Determine the (x, y) coordinate at the center of the cell enclosing the given text.  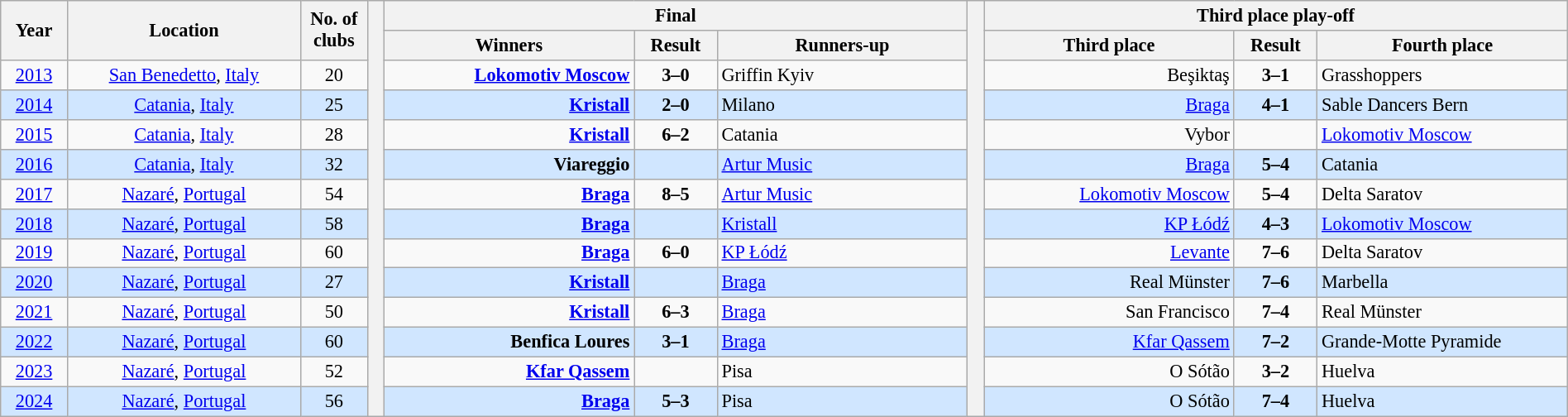
Winners (509, 46)
4–1 (1275, 104)
Vybor (1109, 134)
20 (334, 74)
4–3 (1275, 223)
2015 (35, 134)
Third place (1109, 46)
25 (334, 104)
Runners-up (842, 46)
Grasshoppers (1442, 74)
San Benedetto, Italy (184, 74)
2016 (35, 164)
2019 (35, 253)
2014 (35, 104)
5–3 (676, 401)
7–2 (1275, 343)
58 (334, 223)
Marbella (1442, 283)
Year (35, 31)
52 (334, 372)
Final (675, 16)
Benfica Loures (509, 343)
2024 (35, 401)
2018 (35, 223)
3–2 (1275, 372)
50 (334, 313)
28 (334, 134)
Beşiktaş (1109, 74)
56 (334, 401)
2–0 (676, 104)
Levante (1109, 253)
San Francisco (1109, 313)
Milano (842, 104)
6–3 (676, 313)
2021 (35, 313)
Griffin Kyiv (842, 74)
6–0 (676, 253)
2022 (35, 343)
2013 (35, 74)
Grande-Motte Pyramide (1442, 343)
3–0 (676, 74)
2020 (35, 283)
Location (184, 31)
27 (334, 283)
54 (334, 194)
Third place play-off (1276, 16)
6–2 (676, 134)
32 (334, 164)
2017 (35, 194)
2023 (35, 372)
Sable Dancers Bern (1442, 104)
Fourth place (1442, 46)
8–5 (676, 194)
Viareggio (509, 164)
No. of clubs (334, 31)
